Find where the given text appears and provide that cell's center as (X, Y) coordinate. 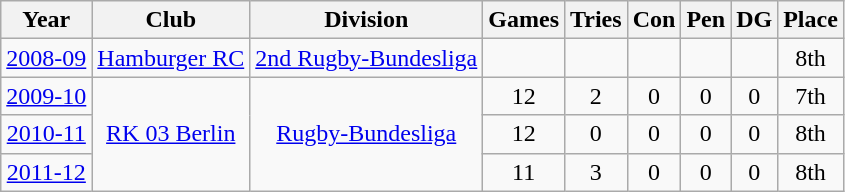
2nd Rugby-Bundesliga (366, 58)
3 (596, 172)
2 (596, 96)
Hamburger RC (171, 58)
2009-10 (46, 96)
11 (524, 172)
Club (171, 20)
2008-09 (46, 58)
Place (811, 20)
Year (46, 20)
RK 03 Berlin (171, 134)
Division (366, 20)
Pen (706, 20)
Rugby-Bundesliga (366, 134)
DG (754, 20)
2011-12 (46, 172)
7th (811, 96)
Tries (596, 20)
Con (654, 20)
2010-11 (46, 134)
Games (524, 20)
